For the text-containing cell, return its midpoint in [X, Y] coordinate format. 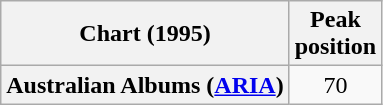
Chart (1995) [145, 34]
Australian Albums (ARIA) [145, 85]
Peakposition [335, 34]
70 [335, 85]
